For the text-containing cell, return its midpoint in [x, y] coordinate format. 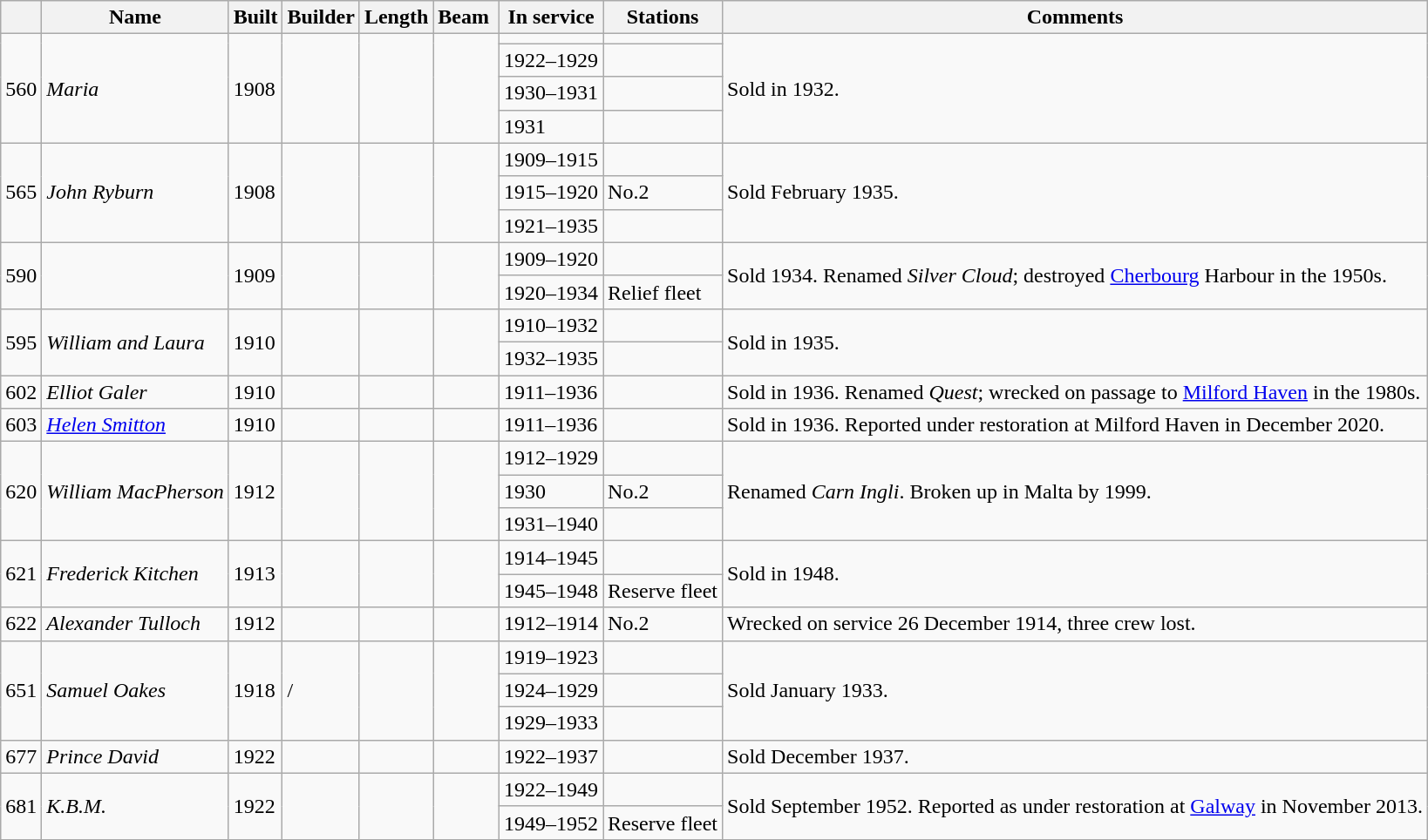
K.B.M. [135, 806]
Maria [135, 89]
1912–1914 [551, 624]
1913 [255, 574]
603 [21, 425]
Renamed Carn Ingli. Broken up in Malta by 1999. [1076, 491]
William and Laura [135, 342]
Name [135, 17]
Alexander Tulloch [135, 624]
1931 [551, 126]
1919–1923 [551, 657]
651 [21, 690]
Comments [1076, 17]
Builder [321, 17]
1930 [551, 491]
1921–1935 [551, 226]
1929–1933 [551, 723]
Elliot Galer [135, 391]
Stations [663, 17]
1909 [255, 275]
1922–1949 [551, 789]
1931–1940 [551, 525]
1924–1929 [551, 690]
/ [321, 690]
Sold January 1933. [1076, 690]
1920–1934 [551, 292]
1918 [255, 690]
In service [551, 17]
621 [21, 574]
1912–1929 [551, 458]
681 [21, 806]
Sold in 1932. [1076, 89]
Sold 1934. Renamed Silver Cloud; destroyed Cherbourg Harbour in the 1950s. [1076, 275]
677 [21, 756]
1949–1952 [551, 823]
William MacPherson [135, 491]
Sold September 1952. Reported as under restoration at Galway in November 2013. [1076, 806]
1914–1945 [551, 558]
1922–1929 [551, 60]
1909–1915 [551, 159]
595 [21, 342]
Sold in 1936. Renamed Quest; wrecked on passage to Milford Haven in the 1980s. [1076, 391]
Prince David [135, 756]
Sold February 1935. [1076, 193]
Sold in 1936. Reported under restoration at Milford Haven in December 2020. [1076, 425]
1910–1932 [551, 325]
1945–1948 [551, 591]
602 [21, 391]
590 [21, 275]
Sold in 1948. [1076, 574]
1922–1937 [551, 756]
622 [21, 624]
Relief fleet [663, 292]
560 [21, 89]
Sold in 1935. [1076, 342]
Beam [466, 17]
Wrecked on service 26 December 1914, three crew lost. [1076, 624]
1915–1920 [551, 193]
Helen Smitton [135, 425]
1932–1935 [551, 358]
Samuel Oakes [135, 690]
Frederick Kitchen [135, 574]
Built [255, 17]
620 [21, 491]
1930–1931 [551, 93]
565 [21, 193]
1909–1920 [551, 259]
John Ryburn [135, 193]
Sold December 1937. [1076, 756]
Length [396, 17]
